Extract the [x, y] coordinate from the center of the cell holding the provided text.  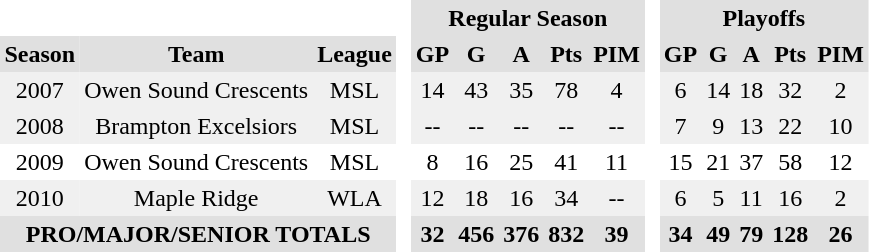
10 [841, 126]
41 [566, 162]
78 [566, 90]
Season [40, 54]
26 [841, 234]
Regular Season [528, 18]
9 [718, 126]
2009 [40, 162]
13 [752, 126]
79 [752, 234]
Team [196, 54]
35 [522, 90]
456 [476, 234]
832 [566, 234]
Playoffs [764, 18]
25 [522, 162]
8 [432, 162]
22 [790, 126]
49 [718, 234]
15 [680, 162]
2008 [40, 126]
4 [617, 90]
Maple Ridge [196, 198]
Brampton Excelsiors [196, 126]
WLA [355, 198]
2010 [40, 198]
2007 [40, 90]
39 [617, 234]
376 [522, 234]
43 [476, 90]
21 [718, 162]
5 [718, 198]
58 [790, 162]
League [355, 54]
7 [680, 126]
128 [790, 234]
37 [752, 162]
PRO/MAJOR/SENIOR TOTALS [198, 234]
